For the text-containing cell, return its midpoint in [x, y] coordinate format. 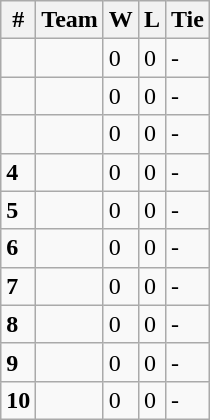
L [152, 20]
Team [70, 20]
9 [18, 362]
5 [18, 210]
7 [18, 286]
6 [18, 248]
4 [18, 172]
# [18, 20]
10 [18, 400]
Tie [187, 20]
W [120, 20]
8 [18, 324]
